Search for the cell housing the specified text and yield its [X, Y] center coordinate. 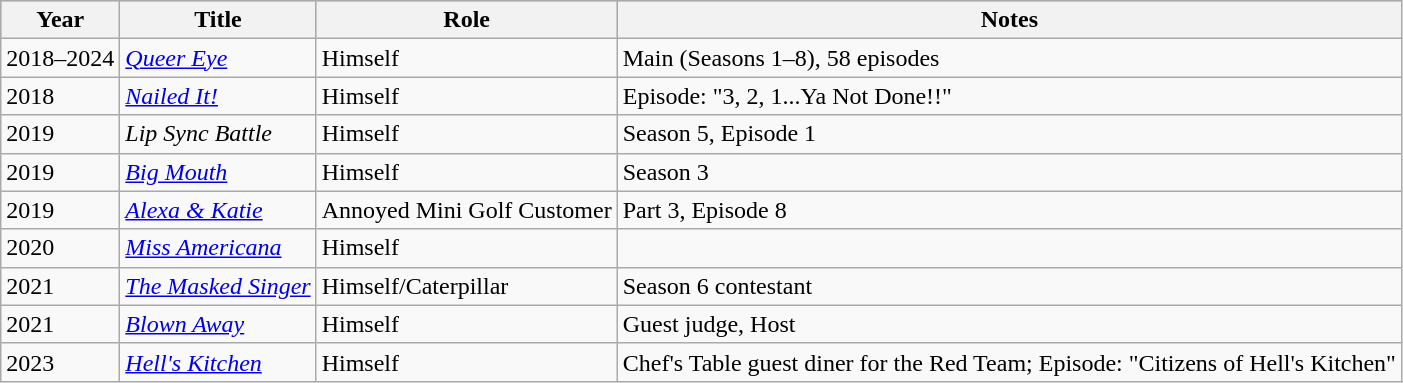
The Masked Singer [218, 286]
Annoyed Mini Golf Customer [466, 210]
Alexa & Katie [218, 210]
Notes [1009, 20]
Title [218, 20]
Miss Americana [218, 248]
Lip Sync Battle [218, 134]
Season 3 [1009, 172]
Hell's Kitchen [218, 362]
Queer Eye [218, 58]
2023 [60, 362]
Season 5, Episode 1 [1009, 134]
2018–2024 [60, 58]
2020 [60, 248]
Year [60, 20]
Main (Seasons 1–8), 58 episodes [1009, 58]
Blown Away [218, 324]
Role [466, 20]
Nailed It! [218, 96]
Episode: "3, 2, 1...Ya Not Done!!" [1009, 96]
Season 6 contestant [1009, 286]
2018 [60, 96]
Guest judge, Host [1009, 324]
Big Mouth [218, 172]
Chef's Table guest diner for the Red Team; Episode: "Citizens of Hell's Kitchen" [1009, 362]
Part 3, Episode 8 [1009, 210]
Himself/Caterpillar [466, 286]
